Detect which cell encompasses the target text, then output its [X, Y] center coordinate. 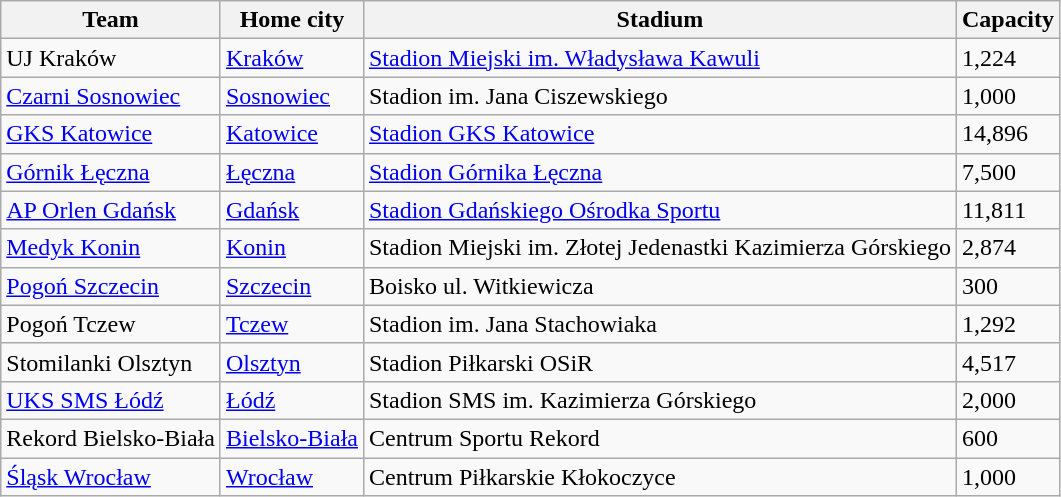
Stadion Miejski im. Władysława Kawuli [660, 58]
Stadion im. Jana Stachowiaka [660, 324]
Śląsk Wrocław [111, 477]
Medyk Konin [111, 248]
Gdańsk [292, 210]
Rekord Bielsko-Biała [111, 438]
Olsztyn [292, 362]
Stadion GKS Katowice [660, 134]
Stadion Gdańskiego Ośrodka Sportu [660, 210]
Pogoń Tczew [111, 324]
Pogoń Szczecin [111, 286]
7,500 [1008, 172]
Stadion Piłkarski OSiR [660, 362]
11,811 [1008, 210]
AP Orlen Gdańsk [111, 210]
Katowice [292, 134]
Centrum Sportu Rekord [660, 438]
Boisko ul. Witkiewicza [660, 286]
Łęczna [292, 172]
Bielsko-Biała [292, 438]
Czarni Sosnowiec [111, 96]
Capacity [1008, 20]
Centrum Piłkarskie Kłokoczyce [660, 477]
Stomilanki Olsztyn [111, 362]
Stadion im. Jana Ciszewskiego [660, 96]
Kraków [292, 58]
Górnik Łęczna [111, 172]
UJ Kraków [111, 58]
300 [1008, 286]
Sosnowiec [292, 96]
Szczecin [292, 286]
14,896 [1008, 134]
Tczew [292, 324]
2,874 [1008, 248]
Konin [292, 248]
Łódź [292, 400]
Stadion Górnika Łęczna [660, 172]
Stadion SMS im. Kazimierza Górskiego [660, 400]
2,000 [1008, 400]
600 [1008, 438]
4,517 [1008, 362]
1,292 [1008, 324]
Home city [292, 20]
1,224 [1008, 58]
Team [111, 20]
UKS SMS Łódź [111, 400]
Stadium [660, 20]
Stadion Miejski im. Złotej Jedenastki Kazimierza Górskiego [660, 248]
Wrocław [292, 477]
GKS Katowice [111, 134]
